Return the (X, Y) coordinate for the center point of the cell that contains the specified text.  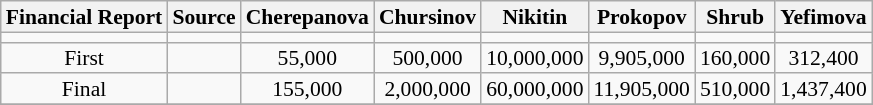
Cherepanova (308, 16)
2,000,000 (428, 90)
11,905,000 (641, 90)
160,000 (735, 58)
500,000 (428, 58)
9,905,000 (641, 58)
55,000 (308, 58)
Final (84, 90)
Nikitin (534, 16)
Yefimova (823, 16)
155,000 (308, 90)
60,000,000 (534, 90)
1,437,400 (823, 90)
First (84, 58)
510,000 (735, 90)
Chursinov (428, 16)
Source (204, 16)
Shrub (735, 16)
312,400 (823, 58)
Financial Report (84, 16)
10,000,000 (534, 58)
Prokopov (641, 16)
